Determine the [x, y] coordinate at the center of the cell enclosing the given text.  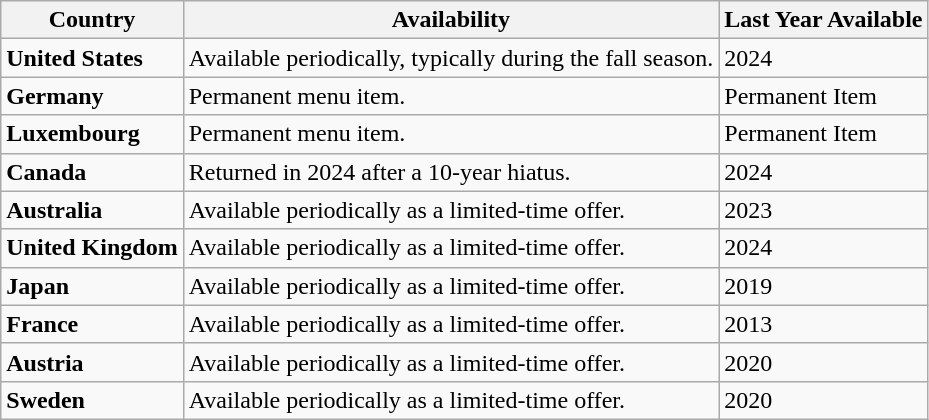
United Kingdom [92, 248]
Austria [92, 362]
Available periodically, typically during the fall season. [451, 58]
United States [92, 58]
Australia [92, 210]
Last Year Available [824, 20]
Returned in 2024 after a 10-year hiatus. [451, 172]
2023 [824, 210]
Luxembourg [92, 134]
Canada [92, 172]
Availability [451, 20]
Germany [92, 96]
2019 [824, 286]
France [92, 324]
2013 [824, 324]
Sweden [92, 400]
Country [92, 20]
Japan [92, 286]
